Detect which cell encompasses the target text, then output its [X, Y] center coordinate. 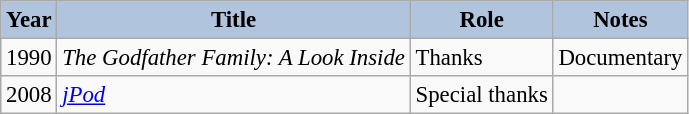
Special thanks [482, 95]
Role [482, 20]
jPod [234, 95]
Year [29, 20]
2008 [29, 95]
Documentary [620, 58]
Notes [620, 20]
Thanks [482, 58]
The Godfather Family: A Look Inside [234, 58]
Title [234, 20]
1990 [29, 58]
